Provide the [x, y] coordinate of the cell's center where the given text is located.  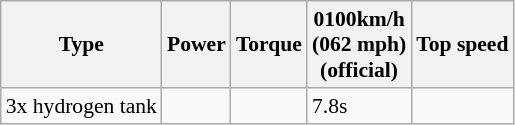
3x hydrogen tank [82, 106]
Power [196, 44]
0100km/h(062 mph)(official) [359, 44]
Top speed [462, 44]
7.8s [359, 106]
Torque [269, 44]
Type [82, 44]
